Identify which cell holds the provided text, then report its [x, y] central coordinate. 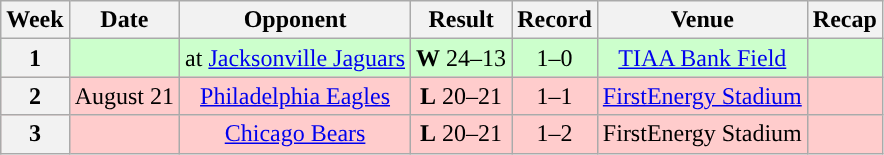
1–0 [555, 58]
Chicago Bears [296, 134]
Venue [702, 20]
TIAA Bank Field [702, 58]
W 24–13 [462, 58]
2 [35, 96]
1 [35, 58]
Date [124, 20]
Recap [844, 20]
Philadelphia Eagles [296, 96]
3 [35, 134]
Week [35, 20]
August 21 [124, 96]
at Jacksonville Jaguars [296, 58]
1–2 [555, 134]
Opponent [296, 20]
Result [462, 20]
Record [555, 20]
1–1 [555, 96]
